Provide the (X, Y) coordinate of the cell's center where the given text is located.  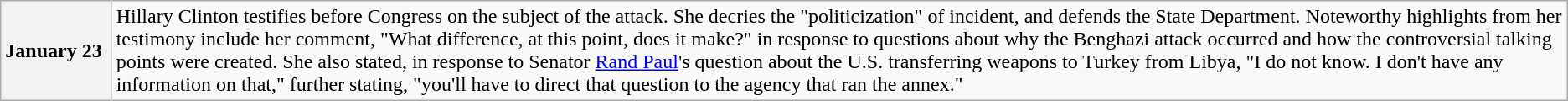
January 23 (56, 50)
